Locate the cell with the specified text and output its [X, Y] center coordinate. 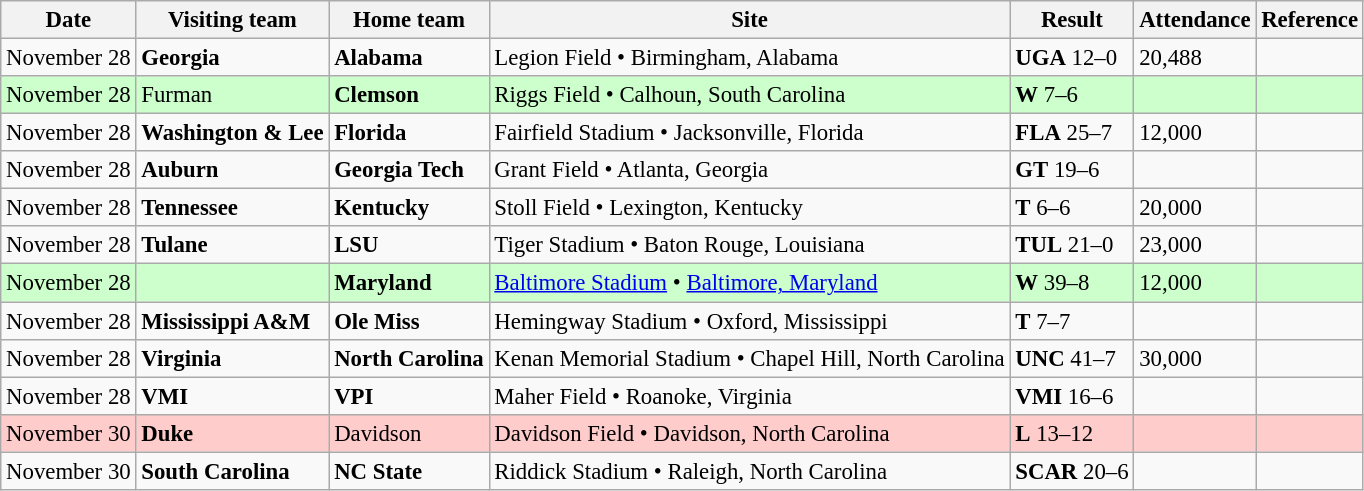
VPI [409, 396]
Tulane [232, 245]
UGA 12–0 [1072, 58]
W 39–8 [1072, 283]
W 7–6 [1072, 95]
Stoll Field • Lexington, Kentucky [750, 208]
NC State [409, 471]
Maryland [409, 283]
Date [68, 20]
North Carolina [409, 358]
Result [1072, 20]
Virginia [232, 358]
Georgia [232, 58]
20,000 [1195, 208]
Mississippi A&M [232, 321]
Ole Miss [409, 321]
Hemingway Stadium • Oxford, Mississippi [750, 321]
Grant Field • Atlanta, Georgia [750, 170]
SCAR 20–6 [1072, 471]
Riggs Field • Calhoun, South Carolina [750, 95]
Fairfield Stadium • Jacksonville, Florida [750, 133]
LSU [409, 245]
23,000 [1195, 245]
Georgia Tech [409, 170]
Legion Field • Birmingham, Alabama [750, 58]
UNC 41–7 [1072, 358]
Reference [1310, 20]
Tennessee [232, 208]
Clemson [409, 95]
Visiting team [232, 20]
20,488 [1195, 58]
L 13–12 [1072, 433]
Alabama [409, 58]
Davidson [409, 433]
Riddick Stadium • Raleigh, North Carolina [750, 471]
GT 19–6 [1072, 170]
Duke [232, 433]
Florida [409, 133]
Attendance [1195, 20]
Auburn [232, 170]
Home team [409, 20]
South Carolina [232, 471]
30,000 [1195, 358]
T 7–7 [1072, 321]
Baltimore Stadium • Baltimore, Maryland [750, 283]
Site [750, 20]
Tiger Stadium • Baton Rouge, Louisiana [750, 245]
Kenan Memorial Stadium • Chapel Hill, North Carolina [750, 358]
VMI 16–6 [1072, 396]
Kentucky [409, 208]
VMI [232, 396]
TUL 21–0 [1072, 245]
Washington & Lee [232, 133]
Furman [232, 95]
FLA 25–7 [1072, 133]
Davidson Field • Davidson, North Carolina [750, 433]
Maher Field • Roanoke, Virginia [750, 396]
T 6–6 [1072, 208]
